Find where the given text appears and provide that cell's center as (x, y) coordinate. 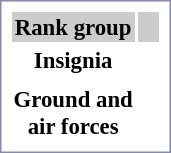
Insignia (73, 60)
Rank group (73, 27)
Ground andair forces (73, 112)
